Scan for the cell matching the given text and deliver its (X, Y) coordinate at center. 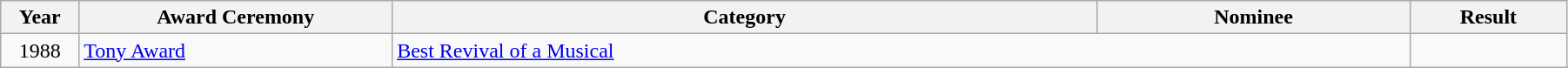
Nominee (1254, 17)
Year (40, 17)
Result (1488, 17)
Category (745, 17)
Award Ceremony (236, 17)
Best Revival of a Musical (901, 51)
1988 (40, 51)
Tony Award (236, 51)
